Pinpoint the cell where the given text exists, returning its [X, Y] midpoint coordinate. 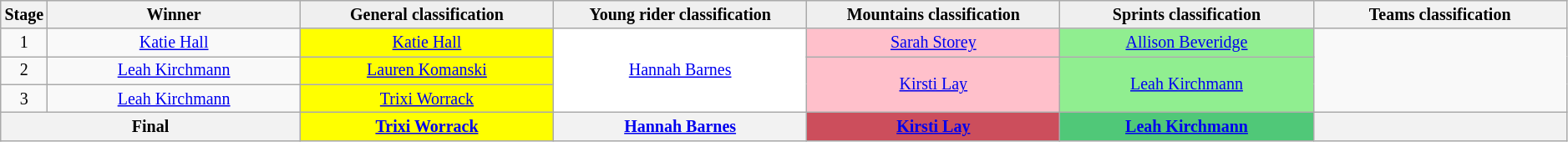
Final [150, 127]
1 [24, 43]
Teams classification [1440, 15]
General classification [426, 15]
Mountains classification [934, 15]
Sarah Storey [934, 43]
Young rider classification [680, 15]
3 [24, 99]
Allison Beveridge [1186, 43]
Winner [174, 15]
Stage [24, 15]
Sprints classification [1186, 15]
Lauren Komanski [426, 70]
2 [24, 70]
